Return (X, Y) of the center of cell containing provided text 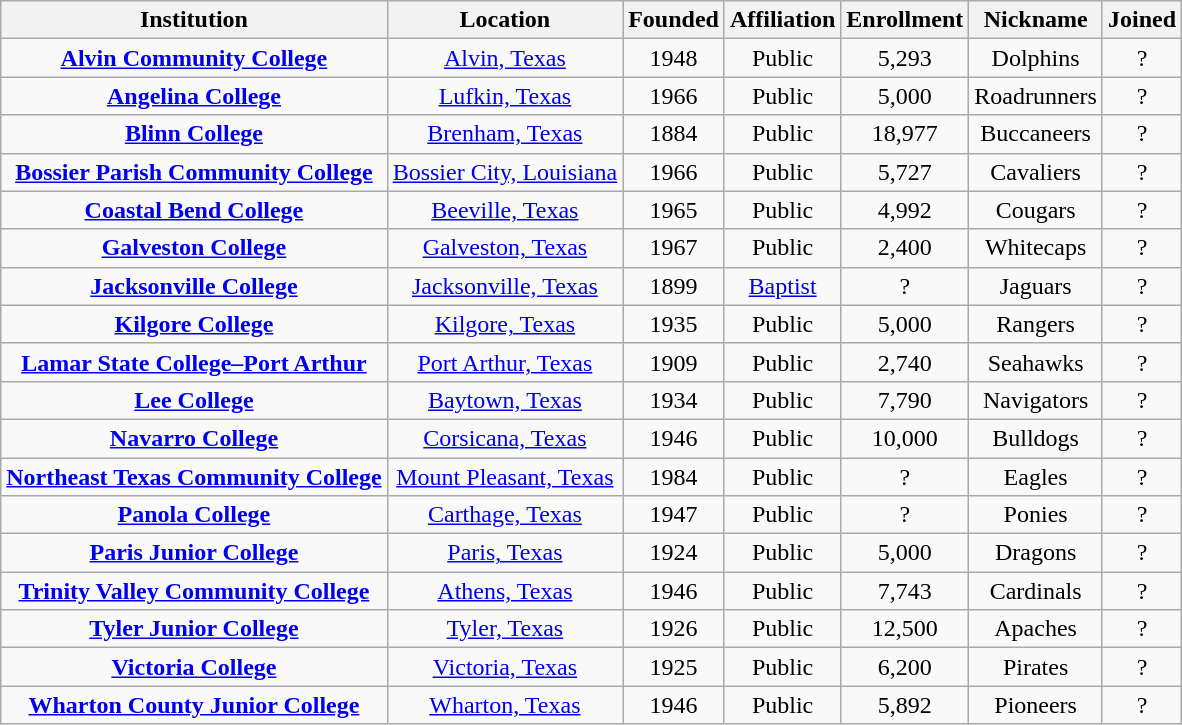
1984 (674, 477)
Jacksonville, Texas (505, 286)
Lufkin, Texas (505, 96)
Cardinals (1036, 591)
Jacksonville College (194, 286)
Lee College (194, 400)
Roadrunners (1036, 96)
Wharton, Texas (505, 705)
Dolphins (1036, 58)
Whitecaps (1036, 248)
Jaguars (1036, 286)
7,743 (905, 591)
1884 (674, 134)
1967 (674, 248)
Port Arthur, Texas (505, 362)
Brenham, Texas (505, 134)
Northeast Texas Community College (194, 477)
Bulldogs (1036, 438)
Victoria, Texas (505, 667)
Affiliation (782, 20)
Coastal Bend College (194, 210)
5,293 (905, 58)
Panola College (194, 515)
1899 (674, 286)
Buccaneers (1036, 134)
Alvin, Texas (505, 58)
1924 (674, 553)
Carthage, Texas (505, 515)
Navarro College (194, 438)
Lamar State College–Port Arthur (194, 362)
1925 (674, 667)
Trinity Valley Community College (194, 591)
Corsicana, Texas (505, 438)
18,977 (905, 134)
12,500 (905, 629)
7,790 (905, 400)
1965 (674, 210)
1934 (674, 400)
Alvin Community College (194, 58)
4,992 (905, 210)
Beeville, Texas (505, 210)
Bossier City, Louisiana (505, 172)
Blinn College (194, 134)
Kilgore, Texas (505, 324)
Location (505, 20)
2,740 (905, 362)
Seahawks (1036, 362)
5,892 (905, 705)
1926 (674, 629)
6,200 (905, 667)
Tyler Junior College (194, 629)
Rangers (1036, 324)
Mount Pleasant, Texas (505, 477)
Enrollment (905, 20)
Wharton County Junior College (194, 705)
Pioneers (1036, 705)
Paris, Texas (505, 553)
Angelina College (194, 96)
Galveston, Texas (505, 248)
Galveston College (194, 248)
1948 (674, 58)
Kilgore College (194, 324)
1947 (674, 515)
Tyler, Texas (505, 629)
Eagles (1036, 477)
Paris Junior College (194, 553)
Bossier Parish Community College (194, 172)
Victoria College (194, 667)
5,727 (905, 172)
Apaches (1036, 629)
Athens, Texas (505, 591)
Pirates (1036, 667)
Baytown, Texas (505, 400)
Institution (194, 20)
Ponies (1036, 515)
Cougars (1036, 210)
Cavaliers (1036, 172)
Navigators (1036, 400)
10,000 (905, 438)
1935 (674, 324)
Baptist (782, 286)
Founded (674, 20)
2,400 (905, 248)
Dragons (1036, 553)
Joined (1142, 20)
Nickname (1036, 20)
1909 (674, 362)
